Identify which cell holds the provided text, then report its [X, Y] central coordinate. 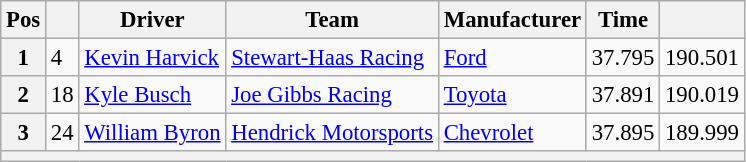
18 [62, 95]
190.501 [702, 58]
Toyota [512, 95]
3 [24, 133]
24 [62, 133]
William Byron [152, 133]
Kevin Harvick [152, 58]
189.999 [702, 133]
37.891 [622, 95]
Kyle Busch [152, 95]
37.895 [622, 133]
Stewart-Haas Racing [332, 58]
2 [24, 95]
4 [62, 58]
Pos [24, 20]
Chevrolet [512, 133]
1 [24, 58]
37.795 [622, 58]
Driver [152, 20]
Team [332, 20]
190.019 [702, 95]
Hendrick Motorsports [332, 133]
Manufacturer [512, 20]
Time [622, 20]
Joe Gibbs Racing [332, 95]
Ford [512, 58]
